Output the (x, y) coordinate of the center of the cell containing the given text.  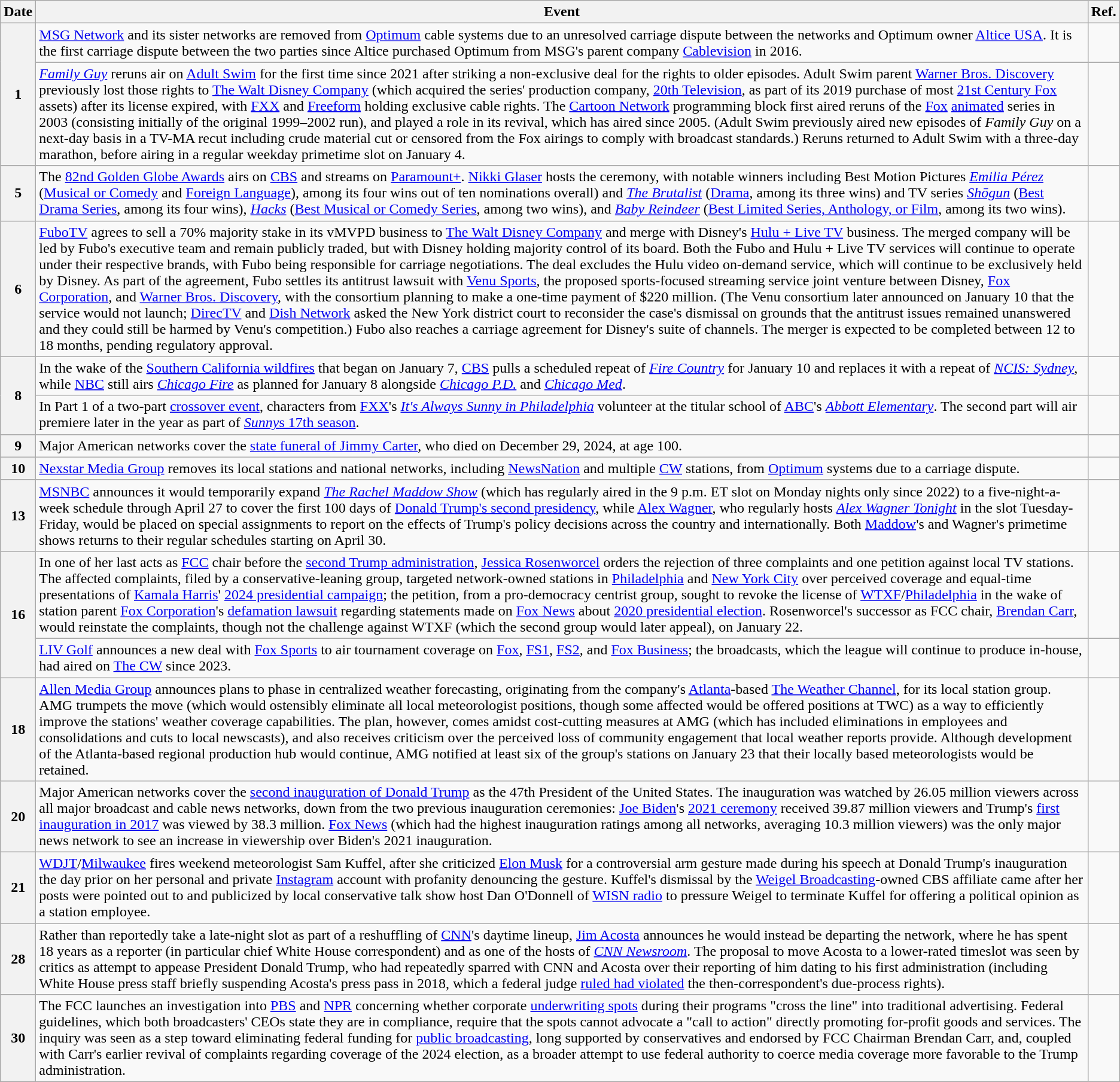
30 (18, 1038)
6 (18, 288)
9 (18, 446)
10 (18, 468)
Date (18, 12)
5 (18, 193)
Major American networks cover the state funeral of Jimmy Carter, who died on December 29, 2024, at age 100. (562, 446)
8 (18, 395)
18 (18, 729)
Ref. (1103, 12)
13 (18, 516)
20 (18, 817)
1 (18, 95)
Event (562, 12)
28 (18, 959)
21 (18, 888)
16 (18, 614)
